Output the (x, y) coordinate of the center of the cell containing the given text.  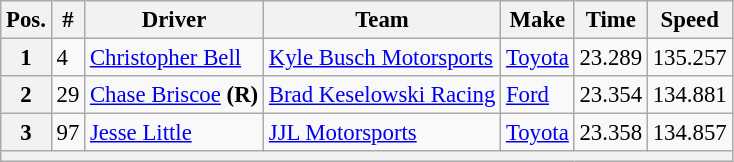
Jesse Little (174, 133)
29 (68, 95)
Driver (174, 20)
Brad Keselowski Racing (382, 95)
134.881 (690, 95)
4 (68, 58)
3 (26, 133)
JJL Motorsports (382, 133)
134.857 (690, 133)
97 (68, 133)
Ford (538, 95)
Speed (690, 20)
Christopher Bell (174, 58)
Make (538, 20)
# (68, 20)
Team (382, 20)
Chase Briscoe (R) (174, 95)
Time (610, 20)
23.354 (610, 95)
23.289 (610, 58)
135.257 (690, 58)
2 (26, 95)
Pos. (26, 20)
23.358 (610, 133)
Kyle Busch Motorsports (382, 58)
1 (26, 58)
